Return the (x, y) coordinate for the center point of the cell that contains the specified text.  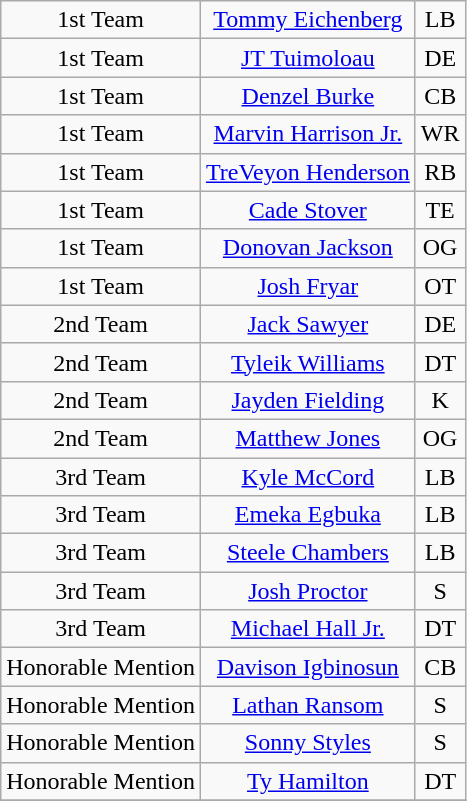
Matthew Jones (308, 438)
Josh Proctor (308, 591)
Lathan Ransom (308, 705)
Davison Igbinosun (308, 667)
Tommy Eichenberg (308, 20)
Tyleik Williams (308, 362)
OT (440, 286)
Denzel Burke (308, 96)
JT Tuimoloau (308, 58)
Donovan Jackson (308, 248)
Emeka Egbuka (308, 515)
Josh Fryar (308, 286)
Marvin Harrison Jr. (308, 134)
WR (440, 134)
Michael Hall Jr. (308, 629)
Ty Hamilton (308, 781)
Steele Chambers (308, 553)
Sonny Styles (308, 743)
Jack Sawyer (308, 324)
Jayden Fielding (308, 400)
TreVeyon Henderson (308, 172)
TE (440, 210)
Kyle McCord (308, 477)
Cade Stover (308, 210)
K (440, 400)
RB (440, 172)
